Determine the [X, Y] coordinate at the center of the cell enclosing the given text.  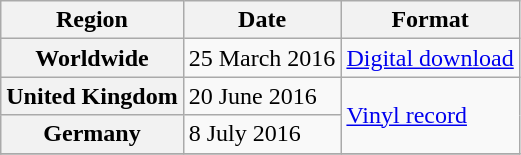
Germany [92, 134]
8 July 2016 [262, 134]
United Kingdom [92, 96]
Worldwide [92, 58]
Format [430, 20]
Vinyl record [430, 115]
20 June 2016 [262, 96]
Region [92, 20]
Digital download [430, 58]
Date [262, 20]
25 March 2016 [262, 58]
